Capture the cell that displays the provided text and extract its (x, y) central coordinate. 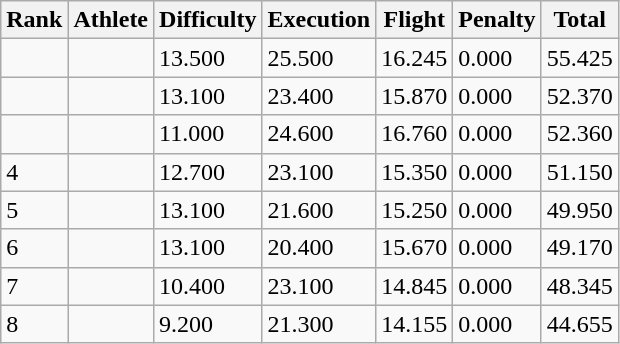
52.360 (580, 134)
21.300 (319, 324)
49.170 (580, 248)
8 (34, 324)
5 (34, 210)
12.700 (208, 172)
25.500 (319, 58)
14.845 (414, 286)
7 (34, 286)
Athlete (111, 20)
16.760 (414, 134)
51.150 (580, 172)
11.000 (208, 134)
52.370 (580, 96)
9.200 (208, 324)
20.400 (319, 248)
44.655 (580, 324)
6 (34, 248)
15.250 (414, 210)
24.600 (319, 134)
15.670 (414, 248)
49.950 (580, 210)
Total (580, 20)
23.400 (319, 96)
15.350 (414, 172)
Penalty (497, 20)
15.870 (414, 96)
55.425 (580, 58)
Rank (34, 20)
48.345 (580, 286)
10.400 (208, 286)
Flight (414, 20)
13.500 (208, 58)
21.600 (319, 210)
4 (34, 172)
16.245 (414, 58)
Difficulty (208, 20)
Execution (319, 20)
14.155 (414, 324)
